Search for the cell housing the specified text and yield its [X, Y] center coordinate. 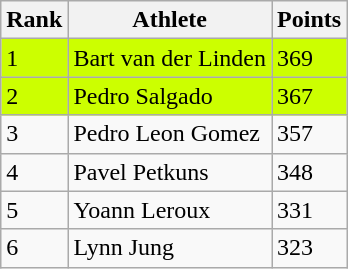
3 [34, 134]
Pavel Petkuns [170, 172]
331 [310, 210]
5 [34, 210]
4 [34, 172]
2 [34, 96]
Points [310, 20]
Rank [34, 20]
Lynn Jung [170, 248]
1 [34, 58]
Yoann Leroux [170, 210]
Pedro Leon Gomez [170, 134]
323 [310, 248]
6 [34, 248]
Bart van der Linden [170, 58]
Athlete [170, 20]
367 [310, 96]
357 [310, 134]
348 [310, 172]
369 [310, 58]
Pedro Salgado [170, 96]
